Return (X, Y) of the center of cell containing provided text 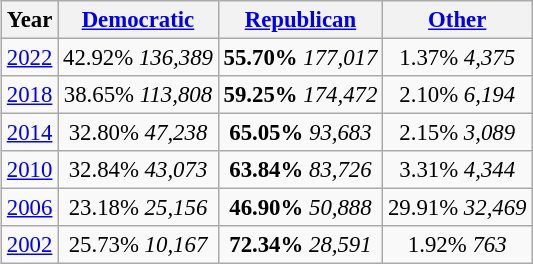
59.25% 174,472 (300, 95)
3.31% 4,344 (458, 170)
32.84% 43,073 (138, 170)
2006 (30, 208)
42.92% 136,389 (138, 58)
Democratic (138, 20)
Republican (300, 20)
Other (458, 20)
25.73% 10,167 (138, 245)
29.91% 32,469 (458, 208)
2018 (30, 95)
1.92% 763 (458, 245)
1.37% 4,375 (458, 58)
2022 (30, 58)
Year (30, 20)
23.18% 25,156 (138, 208)
65.05% 93,683 (300, 133)
2.10% 6,194 (458, 95)
2010 (30, 170)
72.34% 28,591 (300, 245)
2.15% 3,089 (458, 133)
2002 (30, 245)
38.65% 113,808 (138, 95)
32.80% 47,238 (138, 133)
2014 (30, 133)
55.70% 177,017 (300, 58)
46.90% 50,888 (300, 208)
63.84% 83,726 (300, 170)
